Extract the [X, Y] coordinate from the center of the cell holding the provided text.  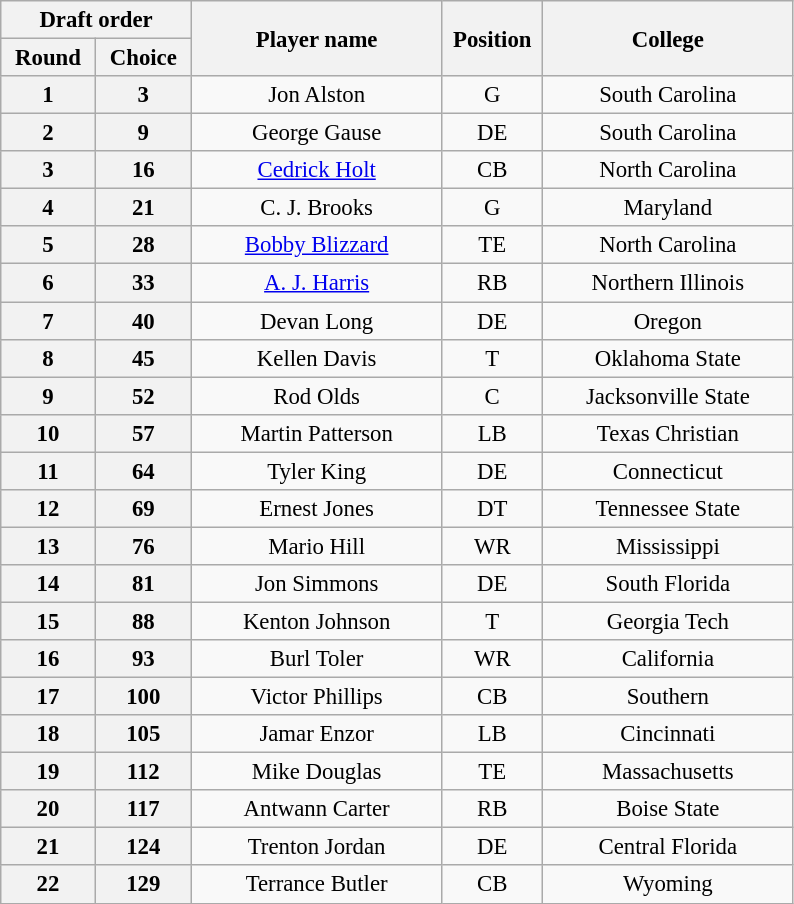
Jacksonville State [668, 396]
88 [143, 621]
Southern [668, 697]
Draft order [96, 20]
18 [48, 734]
Player name [316, 38]
12 [48, 509]
22 [48, 885]
George Gause [316, 133]
81 [143, 584]
College [668, 38]
Tyler King [316, 471]
Martin Patterson [316, 433]
2 [48, 133]
15 [48, 621]
10 [48, 433]
76 [143, 546]
Burl Toler [316, 659]
8 [48, 358]
Choice [143, 58]
South Florida [668, 584]
Cedrick Holt [316, 170]
Tennessee State [668, 509]
124 [143, 847]
Northern Illinois [668, 283]
45 [143, 358]
DT [492, 509]
129 [143, 885]
Victor Phillips [316, 697]
Wyoming [668, 885]
Antwann Carter [316, 809]
100 [143, 697]
57 [143, 433]
C. J. Brooks [316, 208]
14 [48, 584]
40 [143, 321]
Rod Olds [316, 396]
5 [48, 245]
Oklahoma State [668, 358]
Jamar Enzor [316, 734]
Trenton Jordan [316, 847]
Maryland [668, 208]
1 [48, 95]
105 [143, 734]
Oregon [668, 321]
4 [48, 208]
C [492, 396]
11 [48, 471]
19 [48, 772]
Ernest Jones [316, 509]
Devan Long [316, 321]
17 [48, 697]
Position [492, 38]
Bobby Blizzard [316, 245]
52 [143, 396]
117 [143, 809]
Mike Douglas [316, 772]
Boise State [668, 809]
Central Florida [668, 847]
Massachusetts [668, 772]
33 [143, 283]
A. J. Harris [316, 283]
Connecticut [668, 471]
Mississippi [668, 546]
93 [143, 659]
Georgia Tech [668, 621]
Kellen Davis [316, 358]
California [668, 659]
Terrance Butler [316, 885]
7 [48, 321]
13 [48, 546]
69 [143, 509]
Round [48, 58]
6 [48, 283]
Mario Hill [316, 546]
Texas Christian [668, 433]
Cincinnati [668, 734]
Jon Alston [316, 95]
Jon Simmons [316, 584]
20 [48, 809]
64 [143, 471]
28 [143, 245]
Kenton Johnson [316, 621]
112 [143, 772]
